Detect which cell encompasses the target text, then output its [x, y] center coordinate. 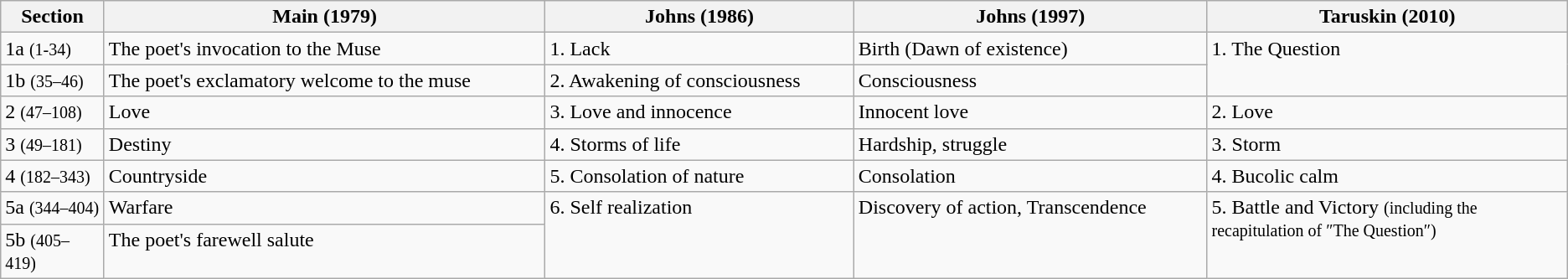
5. Battle and Victory (including the recapitulation of ″The Question″) [1387, 235]
Countryside [325, 176]
The poet's farewell salute [325, 251]
4. Bucolic calm [1387, 176]
6. Self realization [699, 235]
Hardship, struggle [1030, 144]
4 (182–343) [53, 176]
1. The Question [1387, 65]
3. Storm [1387, 144]
Taruskin (2010) [1387, 17]
Johns (1997) [1030, 17]
Warfare [325, 208]
1a (1-34) [53, 49]
Consolation [1030, 176]
Discovery of action, Transcendence [1030, 235]
Birth (Dawn of existence) [1030, 49]
5. Consolation of nature [699, 176]
Consciousness [1030, 80]
5b (405–419) [53, 251]
The poet's invocation to the Muse [325, 49]
Destiny [325, 144]
Main (1979) [325, 17]
Johns (1986) [699, 17]
4. Storms of life [699, 144]
5a (344–404) [53, 208]
3. Love and innocence [699, 112]
Innocent love [1030, 112]
Section [53, 17]
3 (49–181) [53, 144]
2. Awakening of consciousness [699, 80]
Love [325, 112]
2 (47–108) [53, 112]
1b (35–46) [53, 80]
1. Lack [699, 49]
2. Love [1387, 112]
The poet's exclamatory welcome to the muse [325, 80]
